For the text-containing cell, return its midpoint in [X, Y] coordinate format. 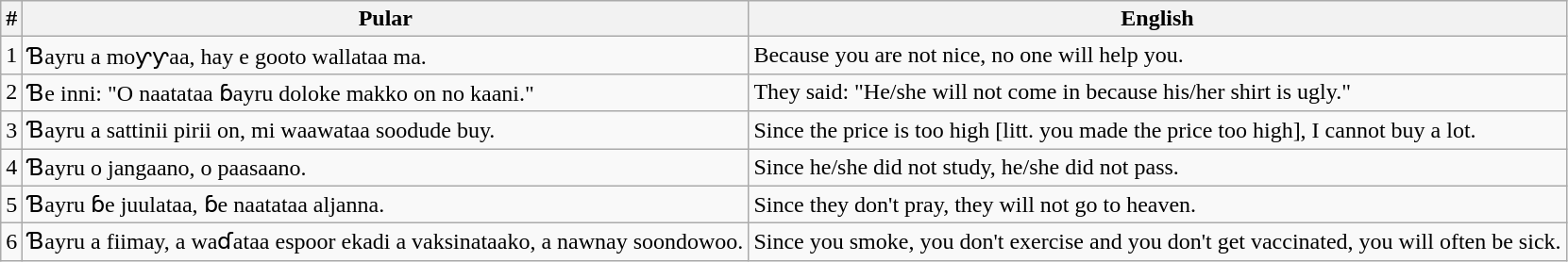
3 [11, 130]
Since you smoke, you don't exercise and you don't get vaccinated, you will often be sick. [1157, 242]
Because you are not nice, no one will help you. [1157, 56]
Ɓayru o jangaano, o paasaano. [385, 168]
5 [11, 205]
Ɓayru a fiimay, a waɗataa espoor ekadi a vaksinataako, a nawnay soondowoo. [385, 242]
Since he/she did not study, he/she did not pass. [1157, 168]
They said: "He/she will not come in because his/her shirt is ugly." [1157, 92]
1 [11, 56]
Pular [385, 19]
Since they don't pray, they will not go to heaven. [1157, 205]
6 [11, 242]
Ɓayru a moƴƴaa, hay e gooto wallataa ma. [385, 56]
# [11, 19]
English [1157, 19]
Ɓe inni: "O naatataa ɓayru doloke makko on no kaani." [385, 92]
4 [11, 168]
2 [11, 92]
Since the price is too high [litt. you made the price too high], I cannot buy a lot. [1157, 130]
Ɓayru a sattinii pirii on, mi waawataa soodude buy. [385, 130]
Ɓayru ɓe juulataa, ɓe naatataa aljanna. [385, 205]
